Scan for the cell matching the given text and deliver its [X, Y] coordinate at center. 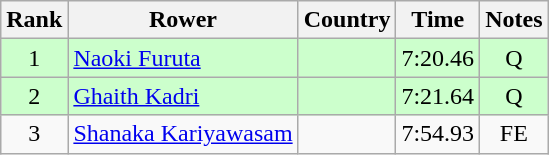
3 [34, 134]
7:54.93 [438, 134]
Shanaka Kariyawasam [183, 134]
Rower [183, 20]
FE [514, 134]
7:20.46 [438, 58]
Rank [34, 20]
7:21.64 [438, 96]
Country [347, 20]
Ghaith Kadri [183, 96]
Naoki Furuta [183, 58]
Time [438, 20]
2 [34, 96]
1 [34, 58]
Notes [514, 20]
